Determine the [x, y] coordinate at the center of the cell enclosing the given text.  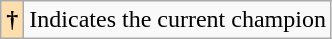
Indicates the current champion [178, 20]
† [12, 20]
